From the cell containing the given text, extract its center point as [x, y] coordinate. 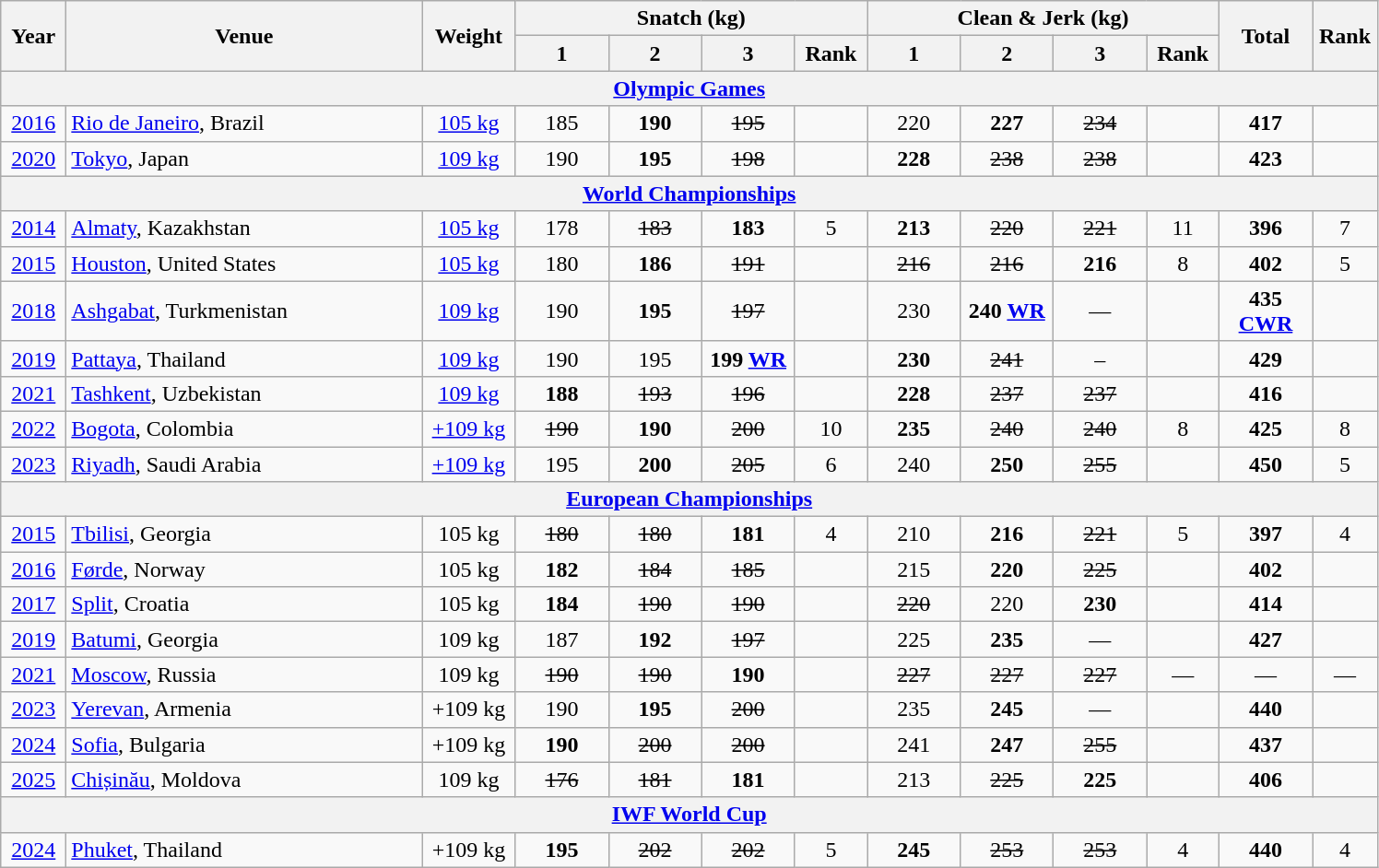
6 [831, 463]
IWF World Cup [689, 815]
Ashgabat, Turkmenistan [244, 311]
Bogota, Colombia [244, 428]
Venue [244, 36]
11 [1184, 229]
247 [1007, 745]
429 [1265, 358]
Tashkent, Uzbekistan [244, 393]
397 [1265, 534]
423 [1265, 158]
Førde, Norway [244, 569]
416 [1265, 393]
182 [562, 569]
10 [831, 428]
Houston, United States [244, 264]
Phuket, Thailand [244, 850]
2014 [33, 229]
425 [1265, 428]
Year [33, 36]
2022 [33, 428]
193 [654, 393]
2018 [33, 311]
191 [748, 264]
Yerevan, Armenia [244, 710]
188 [562, 393]
Total [1265, 36]
205 [748, 463]
215 [914, 569]
240 WR [1007, 311]
Chișinău, Moldova [244, 780]
178 [562, 229]
196 [748, 393]
198 [748, 158]
176 [562, 780]
Olympic Games [689, 88]
2020 [33, 158]
450 [1265, 463]
Split, Croatia [244, 604]
427 [1265, 639]
Moscow, Russia [244, 674]
234 [1101, 123]
Tokyo, Japan [244, 158]
7 [1346, 229]
187 [562, 639]
Weight [468, 36]
Tbilisi, Georgia [244, 534]
417 [1265, 123]
396 [1265, 229]
Riyadh, Saudi Arabia [244, 463]
– [1101, 358]
435 CWR [1265, 311]
2017 [33, 604]
210 [914, 534]
Pattaya, Thailand [244, 358]
250 [1007, 463]
Snatch (kg) [691, 18]
Clean & Jerk (kg) [1043, 18]
437 [1265, 745]
2025 [33, 780]
Sofia, Bulgaria [244, 745]
414 [1265, 604]
World Championships [689, 194]
192 [654, 639]
European Championships [689, 499]
406 [1265, 780]
Rio de Janeiro, Brazil [244, 123]
186 [654, 264]
199 WR [748, 358]
Almaty, Kazakhstan [244, 229]
Batumi, Georgia [244, 639]
